Capture the cell that displays the provided text and extract its [x, y] central coordinate. 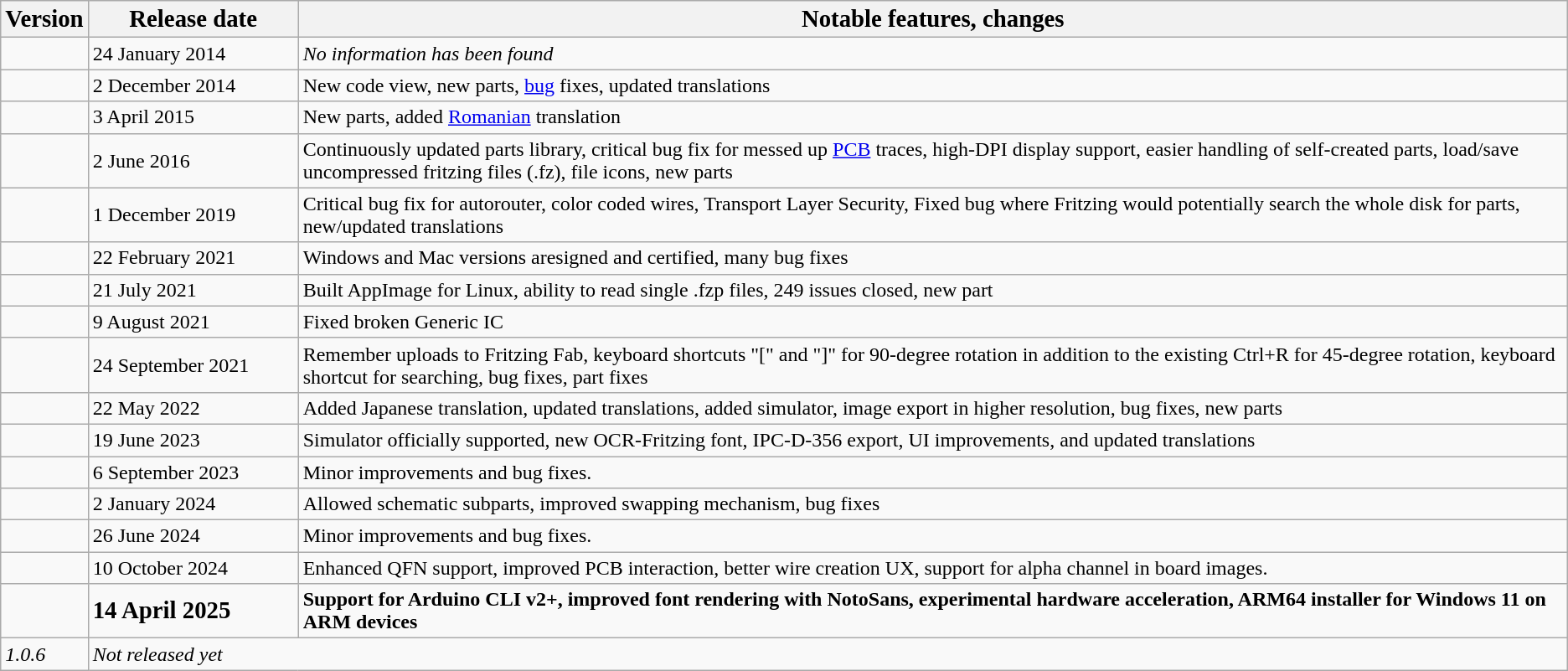
1.0.6 [44, 654]
26 June 2024 [193, 536]
1 December 2019 [193, 214]
Built AppImage for Linux, ability to read single .fzp files, 249 issues closed, new part [933, 290]
24 September 2021 [193, 365]
New parts, added Romanian translation [933, 117]
2 June 2016 [193, 161]
6 September 2023 [193, 472]
Not released yet [828, 654]
Release date [193, 19]
21 July 2021 [193, 290]
24 January 2014 [193, 54]
3 April 2015 [193, 117]
22 May 2022 [193, 408]
Simulator officially supported, new OCR-Fritzing font, IPC-D-356 export, UI improvements, and updated translations [933, 440]
19 June 2023 [193, 440]
Added Japanese translation, updated translations, added simulator, image export in higher resolution, bug fixes, new parts [933, 408]
Version [44, 19]
New code view, new parts, bug fixes, updated translations [933, 85]
No information has been found [933, 54]
10 October 2024 [193, 568]
Allowed schematic subparts, improved swapping mechanism, bug fixes [933, 504]
Notable features, changes [933, 19]
22 February 2021 [193, 258]
14 April 2025 [193, 612]
Windows and Mac versions aresigned and certified, many bug fixes [933, 258]
2 December 2014 [193, 85]
Support for Arduino CLI v2+, improved font rendering with NotoSans, experimental hardware acceleration, ARM64 installer for Windows 11 on ARM devices [933, 612]
9 August 2021 [193, 322]
2 January 2024 [193, 504]
Fixed broken Generic IC [933, 322]
Enhanced QFN support, improved PCB interaction, better wire creation UX, support for alpha channel in board images. [933, 568]
